Identify which cell holds the provided text, then report its [x, y] central coordinate. 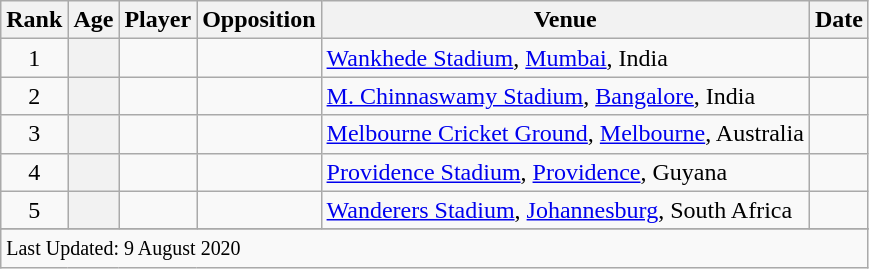
Date [838, 20]
Player [158, 20]
Venue [565, 20]
4 [34, 172]
Providence Stadium, Providence, Guyana [565, 172]
3 [34, 134]
1 [34, 58]
Last Updated: 9 August 2020 [435, 248]
Wankhede Stadium, Mumbai, India [565, 58]
M. Chinnaswamy Stadium, Bangalore, India [565, 96]
Wanderers Stadium, Johannesburg, South Africa [565, 210]
2 [34, 96]
Rank [34, 20]
5 [34, 210]
Opposition [259, 20]
Age [94, 20]
Melbourne Cricket Ground, Melbourne, Australia [565, 134]
